Output the (X, Y) coordinate of the center of the cell containing the given text.  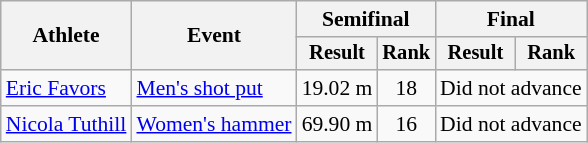
Nicola Tuthill (66, 124)
69.90 m (338, 124)
18 (406, 88)
Women's hammer (214, 124)
Final (511, 19)
Event (214, 36)
Eric Favors (66, 88)
Semifinal (366, 19)
Men's shot put (214, 88)
19.02 m (338, 88)
16 (406, 124)
Athlete (66, 36)
